Output the [X, Y] coordinate of the center of the cell containing the given text.  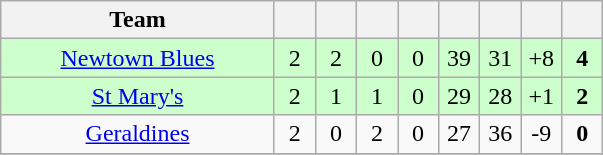
31 [500, 58]
28 [500, 96]
29 [460, 96]
39 [460, 58]
+8 [542, 58]
Team [138, 20]
36 [500, 134]
+1 [542, 96]
St Mary's [138, 96]
-9 [542, 134]
27 [460, 134]
Geraldines [138, 134]
4 [582, 58]
Newtown Blues [138, 58]
